From the cell containing the given text, extract its center point as [X, Y] coordinate. 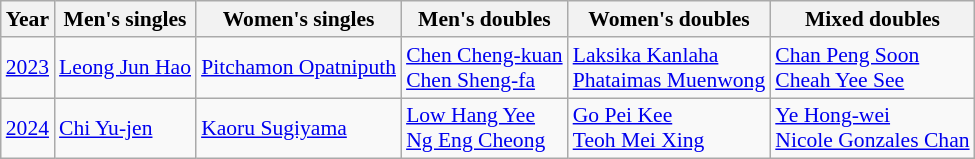
Men's doubles [484, 19]
2023 [28, 68]
Low Hang Yee Ng Eng Cheong [484, 128]
Go Pei Kee Teoh Mei Xing [670, 128]
Mixed doubles [872, 19]
Pitchamon Opatniputh [298, 68]
Kaoru Sugiyama [298, 128]
2024 [28, 128]
Ye Hong-wei Nicole Gonzales Chan [872, 128]
Leong Jun Hao [125, 68]
Chi Yu-jen [125, 128]
Women's doubles [670, 19]
Chan Peng Soon Cheah Yee See [872, 68]
Women's singles [298, 19]
Year [28, 19]
Chen Cheng-kuan Chen Sheng-fa [484, 68]
Laksika Kanlaha Phataimas Muenwong [670, 68]
Men's singles [125, 19]
